Determine the [x, y] coordinate at the center of the cell enclosing the given text.  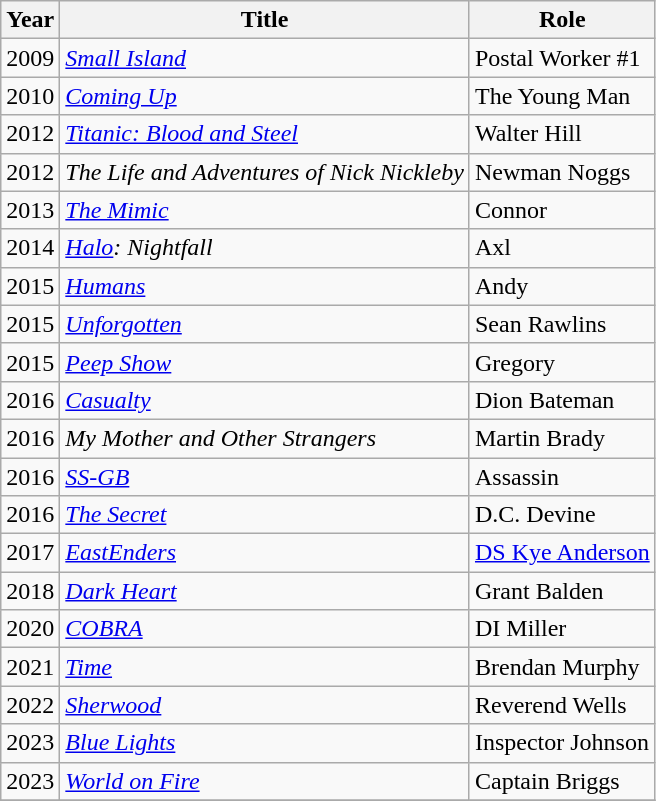
Titanic: Blood and Steel [265, 134]
Gregory [562, 362]
The Young Man [562, 96]
2010 [30, 96]
Andy [562, 286]
Postal Worker #1 [562, 58]
2021 [30, 667]
Blue Lights [265, 743]
Humans [265, 286]
Reverend Wells [562, 705]
The Mimic [265, 210]
Halo: Nightfall [265, 248]
Year [30, 20]
EastEnders [265, 553]
2018 [30, 591]
DI Miller [562, 629]
Martin Brady [562, 438]
Dark Heart [265, 591]
Casualty [265, 400]
2020 [30, 629]
Sean Rawlins [562, 324]
Time [265, 667]
2009 [30, 58]
Axl [562, 248]
Inspector Johnson [562, 743]
2013 [30, 210]
Sherwood [265, 705]
Walter Hill [562, 134]
Dion Bateman [562, 400]
Small Island [265, 58]
Coming Up [265, 96]
Grant Balden [562, 591]
Assassin [562, 477]
The Secret [265, 515]
World on Fire [265, 781]
My Mother and Other Strangers [265, 438]
2022 [30, 705]
Brendan Murphy [562, 667]
Newman Noggs [562, 172]
SS-GB [265, 477]
2017 [30, 553]
Peep Show [265, 362]
Connor [562, 210]
Role [562, 20]
COBRA [265, 629]
Unforgotten [265, 324]
D.C. Devine [562, 515]
DS Kye Anderson [562, 553]
Title [265, 20]
2014 [30, 248]
The Life and Adventures of Nick Nickleby [265, 172]
Captain Briggs [562, 781]
